Scan for the cell matching the given text and deliver its [x, y] coordinate at center. 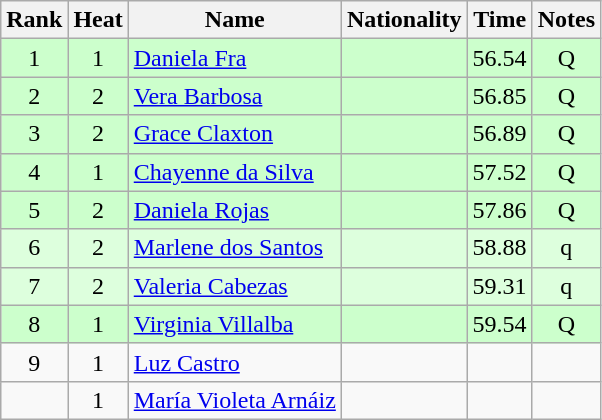
Daniela Rojas [234, 210]
Time [500, 20]
4 [34, 172]
56.85 [500, 96]
Marlene dos Santos [234, 248]
Grace Claxton [234, 134]
Heat [98, 20]
56.89 [500, 134]
Nationality [404, 20]
6 [34, 248]
58.88 [500, 248]
Luz Castro [234, 362]
Notes [566, 20]
57.86 [500, 210]
7 [34, 286]
Rank [34, 20]
59.31 [500, 286]
Virginia Villalba [234, 324]
8 [34, 324]
56.54 [500, 58]
5 [34, 210]
57.52 [500, 172]
3 [34, 134]
Valeria Cabezas [234, 286]
María Violeta Arnáiz [234, 400]
Chayenne da Silva [234, 172]
Vera Barbosa [234, 96]
Daniela Fra [234, 58]
59.54 [500, 324]
9 [34, 362]
Name [234, 20]
